Search for the cell housing the specified text and yield its [x, y] center coordinate. 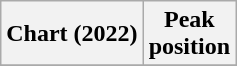
Peakposition [189, 34]
Chart (2022) [72, 34]
